Provide the [x, y] coordinate of the cell's center where the given text is located.  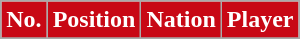
Nation [181, 20]
Player [260, 20]
No. [24, 20]
Position [94, 20]
